Capture the cell that displays the provided text and extract its [x, y] central coordinate. 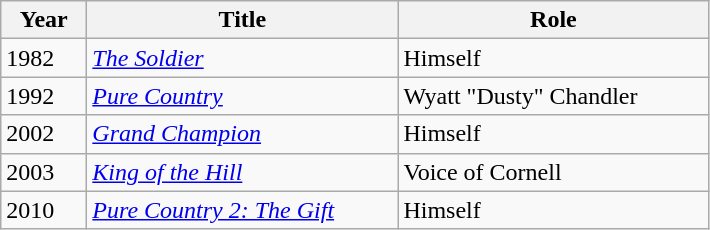
1982 [44, 58]
Wyatt "Dusty" Chandler [554, 96]
King of the Hill [242, 172]
Pure Country [242, 96]
2010 [44, 210]
2002 [44, 134]
Year [44, 20]
Title [242, 20]
Grand Champion [242, 134]
2003 [44, 172]
Role [554, 20]
Voice of Cornell [554, 172]
The Soldier [242, 58]
Pure Country 2: The Gift [242, 210]
1992 [44, 96]
